Extract the (x, y) coordinate from the center of the cell holding the provided text.  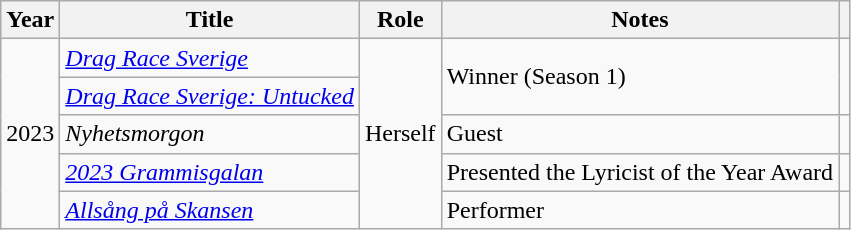
Notes (640, 20)
2023 (30, 134)
Performer (640, 210)
Winner (Season 1) (640, 77)
Allsång på Skansen (210, 210)
Title (210, 20)
Guest (640, 134)
Herself (400, 134)
Year (30, 20)
Nyhetsmorgon (210, 134)
2023 Grammisgalan (210, 172)
Drag Race Sverige: Untucked (210, 96)
Presented the Lyricist of the Year Award (640, 172)
Drag Race Sverige (210, 58)
Role (400, 20)
